Scan for the cell matching the given text and deliver its [X, Y] coordinate at center. 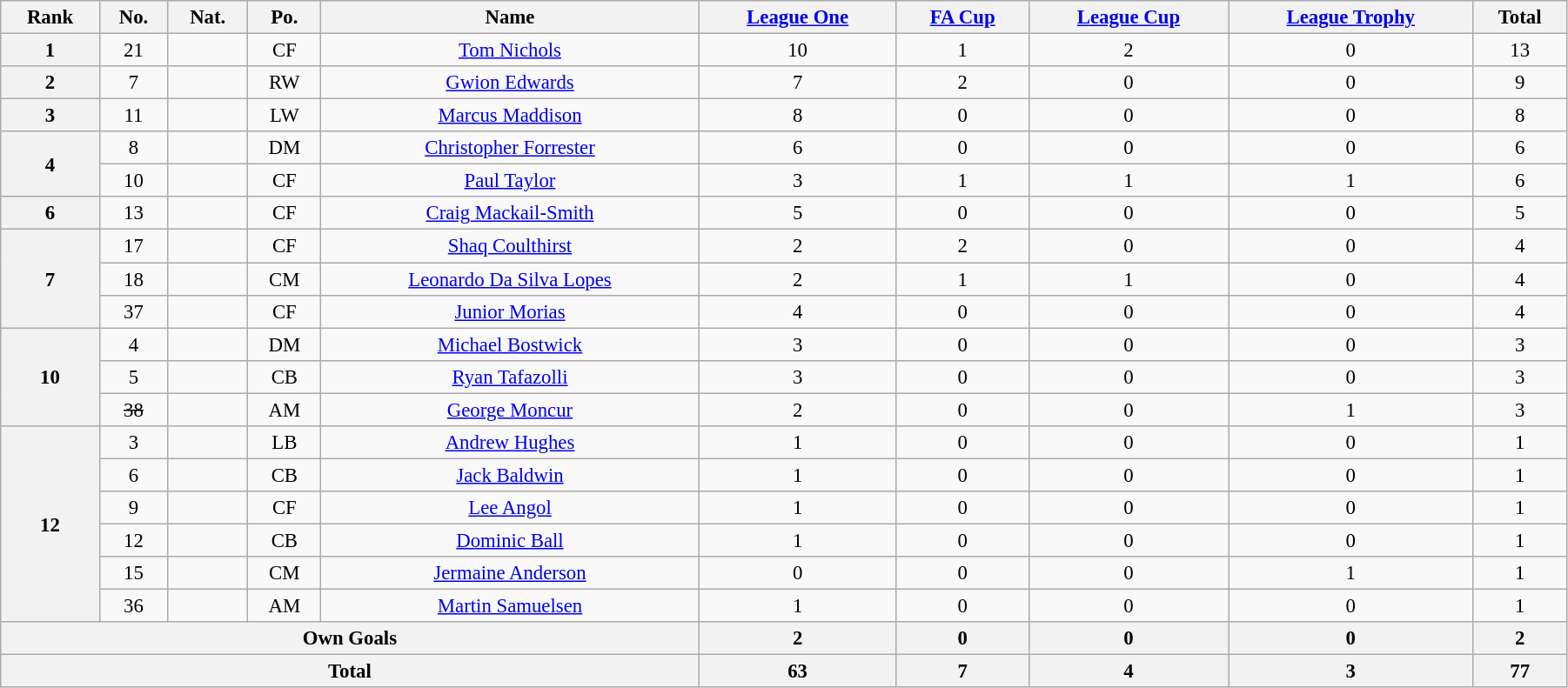
21 [133, 50]
38 [133, 410]
37 [133, 311]
League One [797, 17]
17 [133, 246]
Po. [285, 17]
League Trophy [1350, 17]
Martin Samuelsen [510, 606]
Marcus Maddison [510, 116]
Jermaine Anderson [510, 573]
Craig Mackail-Smith [510, 213]
LB [285, 443]
Andrew Hughes [510, 443]
RW [285, 83]
Lee Angol [510, 508]
League Cup [1128, 17]
Paul Taylor [510, 181]
George Moncur [510, 410]
18 [133, 279]
Junior Morias [510, 311]
Nat. [208, 17]
36 [133, 606]
FA Cup [962, 17]
Tom Nichols [510, 50]
Rank [50, 17]
11 [133, 116]
LW [285, 116]
Leonardo Da Silva Lopes [510, 279]
Dominic Ball [510, 540]
Own Goals [350, 638]
15 [133, 573]
Shaq Coulthirst [510, 246]
Christopher Forrester [510, 148]
Ryan Tafazolli [510, 377]
Gwion Edwards [510, 83]
Jack Baldwin [510, 475]
Michael Bostwick [510, 344]
No. [133, 17]
77 [1520, 671]
Name [510, 17]
63 [797, 671]
